Output the [X, Y] coordinate of the center of the cell containing the given text.  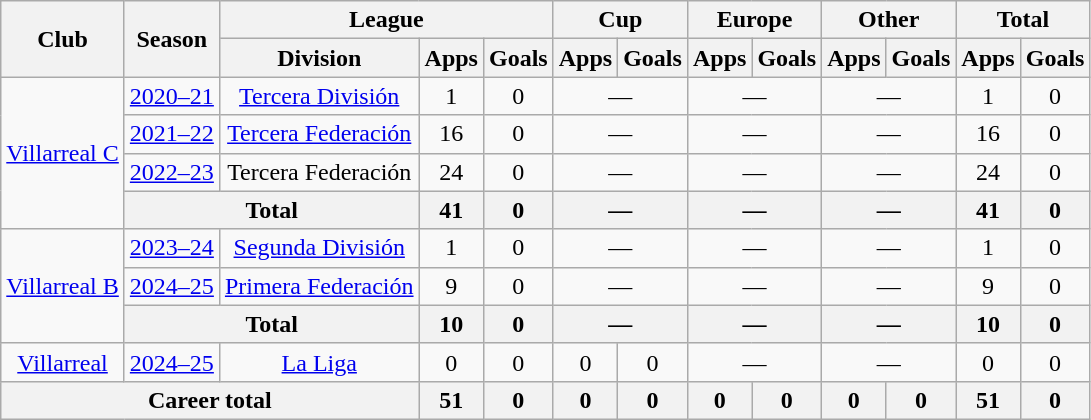
2023–24 [172, 248]
Other [889, 20]
Club [63, 39]
Tercera División [319, 96]
2020–21 [172, 96]
Career total [210, 400]
La Liga [319, 362]
League [386, 20]
Villarreal B [63, 286]
Villarreal C [63, 153]
Season [172, 39]
2022–23 [172, 172]
Villarreal [63, 362]
Segunda División [319, 248]
Europe [754, 20]
Division [319, 58]
Cup [620, 20]
Primera Federación [319, 286]
2021–22 [172, 134]
